For the text-containing cell, return its midpoint in [X, Y] coordinate format. 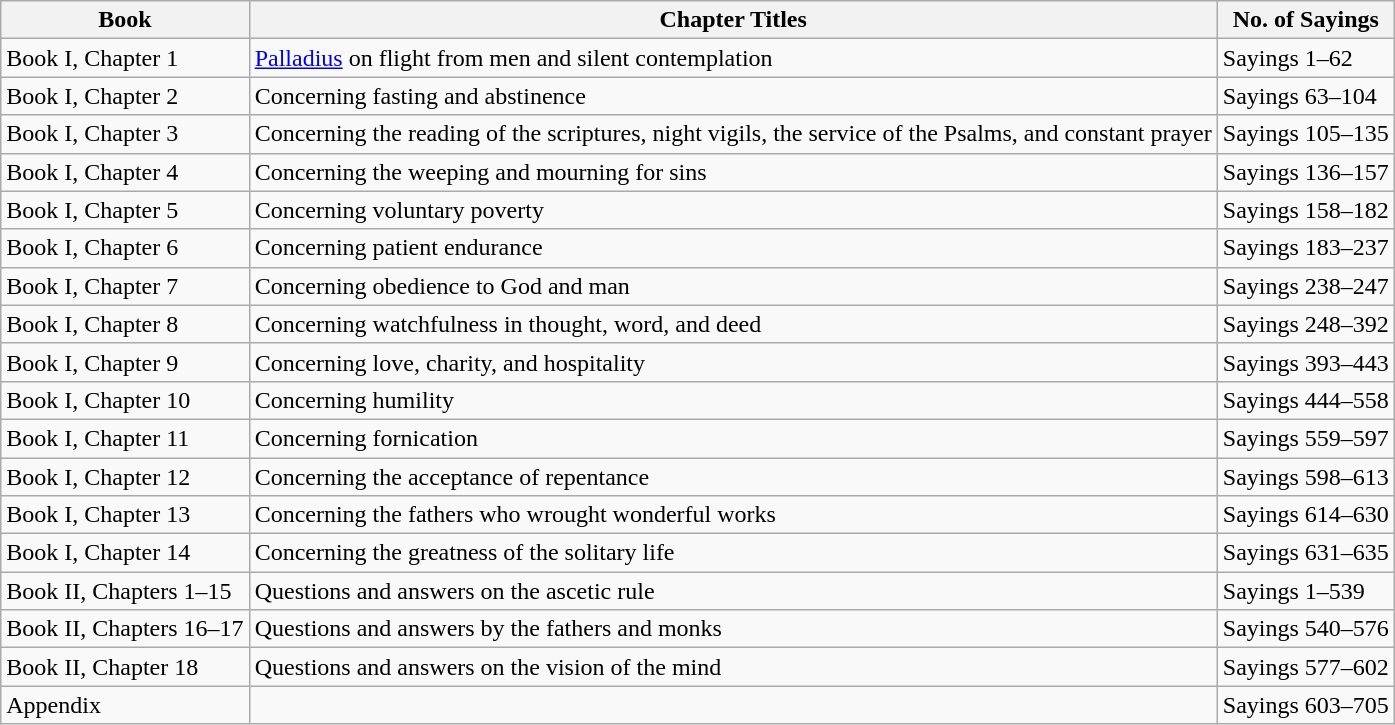
Concerning the fathers who wrought wonderful works [733, 515]
Book I, Chapter 3 [125, 134]
Book I, Chapter 7 [125, 286]
Concerning humility [733, 400]
No. of Sayings [1306, 20]
Sayings 1–539 [1306, 591]
Book I, Chapter 12 [125, 477]
Sayings 1–62 [1306, 58]
Book II, Chapters 16–17 [125, 629]
Sayings 540–576 [1306, 629]
Questions and answers on the vision of the mind [733, 667]
Sayings 248–392 [1306, 324]
Concerning patient endurance [733, 248]
Book I, Chapter 1 [125, 58]
Book II, Chapter 18 [125, 667]
Concerning obedience to God and man [733, 286]
Sayings 238–247 [1306, 286]
Questions and answers on the ascetic rule [733, 591]
Sayings 63–104 [1306, 96]
Sayings 158–182 [1306, 210]
Book I, Chapter 14 [125, 553]
Questions and answers by the fathers and monks [733, 629]
Concerning love, charity, and hospitality [733, 362]
Book I, Chapter 10 [125, 400]
Appendix [125, 705]
Sayings 577–602 [1306, 667]
Book I, Chapter 11 [125, 438]
Sayings 631–635 [1306, 553]
Sayings 444–558 [1306, 400]
Book I, Chapter 13 [125, 515]
Book I, Chapter 2 [125, 96]
Concerning the weeping and mourning for sins [733, 172]
Concerning fornication [733, 438]
Sayings 105–135 [1306, 134]
Sayings 183–237 [1306, 248]
Book [125, 20]
Concerning watchfulness in thought, word, and deed [733, 324]
Sayings 559–597 [1306, 438]
Sayings 136–157 [1306, 172]
Palladius on flight from men and silent contemplation [733, 58]
Concerning voluntary poverty [733, 210]
Book I, Chapter 9 [125, 362]
Book I, Chapter 8 [125, 324]
Book II, Chapters 1–15 [125, 591]
Sayings 603–705 [1306, 705]
Concerning the reading of the scriptures, night vigils, the service of the Psalms, and constant prayer [733, 134]
Book I, Chapter 6 [125, 248]
Sayings 614–630 [1306, 515]
Sayings 393–443 [1306, 362]
Book I, Chapter 4 [125, 172]
Concerning the greatness of the solitary life [733, 553]
Concerning the acceptance of repentance [733, 477]
Sayings 598–613 [1306, 477]
Chapter Titles [733, 20]
Book I, Chapter 5 [125, 210]
Concerning fasting and abstinence [733, 96]
